Output the [x, y] coordinate of the center of the cell containing the given text.  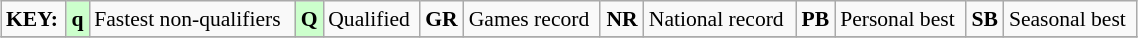
Personal best [900, 19]
NR [622, 19]
Seasonal best [1070, 19]
PB [816, 19]
SB [985, 19]
Games record [532, 19]
National record [720, 19]
Q [309, 19]
q [78, 19]
GR [442, 19]
Fastest non-qualifiers [192, 19]
Qualified [371, 19]
KEY: [34, 19]
